Locate the cell with the specified text and output its [X, Y] center coordinate. 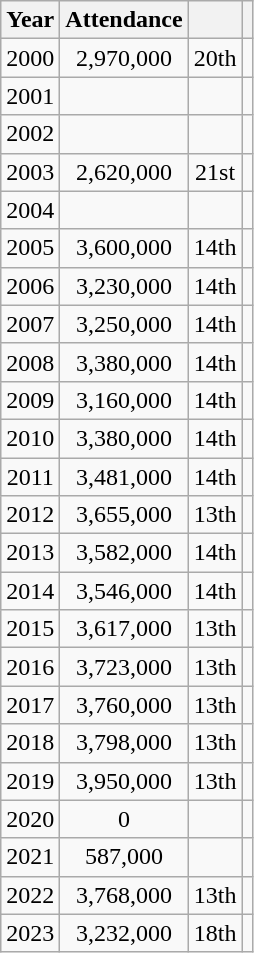
21st [215, 172]
2017 [30, 705]
2015 [30, 629]
Year [30, 20]
2010 [30, 438]
20th [215, 58]
2008 [30, 362]
2013 [30, 553]
2003 [30, 172]
3,230,000 [124, 286]
3,232,000 [124, 933]
2001 [30, 96]
18th [215, 933]
3,617,000 [124, 629]
2006 [30, 286]
2021 [30, 857]
3,798,000 [124, 743]
2007 [30, 324]
2023 [30, 933]
2011 [30, 477]
2012 [30, 515]
3,582,000 [124, 553]
Attendance [124, 20]
2009 [30, 400]
3,655,000 [124, 515]
2016 [30, 667]
2005 [30, 248]
0 [124, 819]
3,760,000 [124, 705]
3,160,000 [124, 400]
2022 [30, 895]
2,970,000 [124, 58]
3,250,000 [124, 324]
2014 [30, 591]
2019 [30, 781]
3,768,000 [124, 895]
587,000 [124, 857]
2002 [30, 134]
2000 [30, 58]
2,620,000 [124, 172]
2004 [30, 210]
2020 [30, 819]
3,950,000 [124, 781]
3,723,000 [124, 667]
3,600,000 [124, 248]
3,546,000 [124, 591]
3,481,000 [124, 477]
2018 [30, 743]
